Determine the (X, Y) coordinate at the center of the cell enclosing the given text.  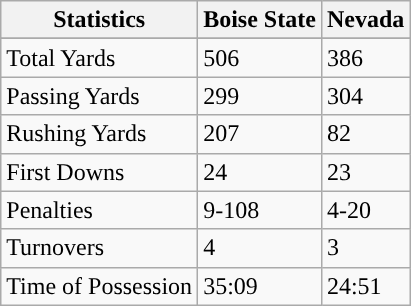
Statistics (100, 20)
Total Yards (100, 58)
Turnovers (100, 248)
35:09 (260, 286)
Rushing Yards (100, 134)
506 (260, 58)
Penalties (100, 210)
24 (260, 172)
Time of Possession (100, 286)
Passing Yards (100, 96)
9-108 (260, 210)
4 (260, 248)
24:51 (365, 286)
386 (365, 58)
4-20 (365, 210)
23 (365, 172)
3 (365, 248)
299 (260, 96)
82 (365, 134)
Nevada (365, 20)
207 (260, 134)
First Downs (100, 172)
304 (365, 96)
Boise State (260, 20)
